Return the (X, Y) coordinate for the center point of the cell that contains the specified text.  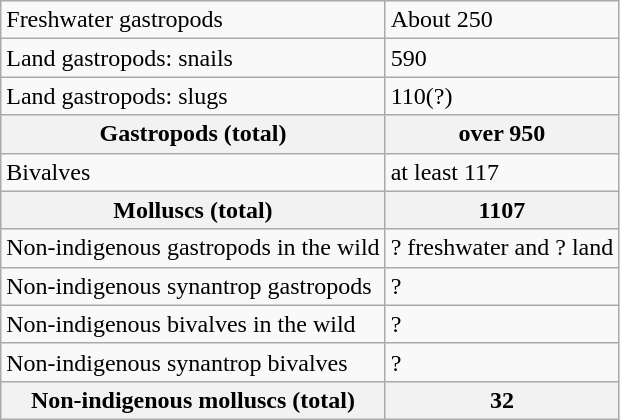
Land gastropods: slugs (193, 96)
? freshwater and ? land (502, 248)
over 950 (502, 134)
at least 117 (502, 172)
32 (502, 400)
Non-indigenous molluscs (total) (193, 400)
Non-indigenous bivalves in the wild (193, 324)
Bivalves (193, 172)
Gastropods (total) (193, 134)
Freshwater gastropods (193, 20)
Non-indigenous synantrop gastropods (193, 286)
Molluscs (total) (193, 210)
Land gastropods: snails (193, 58)
110(?) (502, 96)
590 (502, 58)
Non-indigenous gastropods in the wild (193, 248)
About 250 (502, 20)
1107 (502, 210)
Non-indigenous synantrop bivalves (193, 362)
